Provide the (x, y) coordinate of the cell's center where the given text is located.  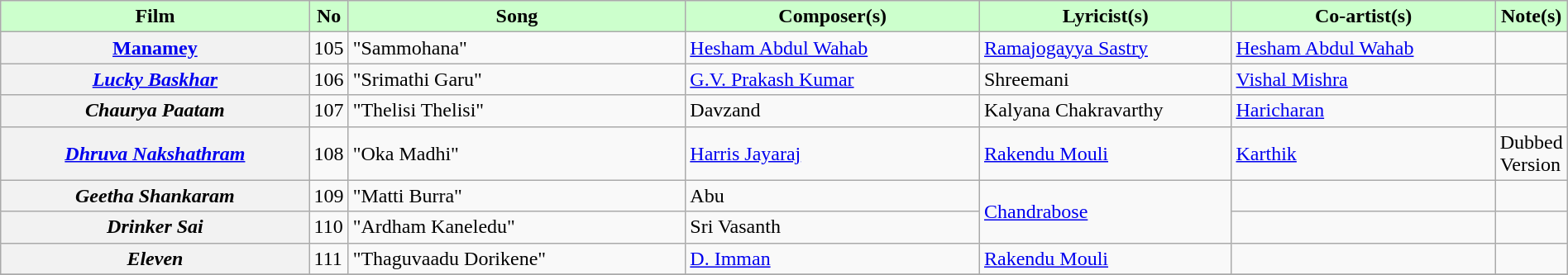
Lyricist(s) (1105, 17)
"Thaguvaadu Dorikene" (517, 258)
No (329, 17)
"Oka Madhi" (517, 154)
107 (329, 111)
D. Imman (833, 258)
Harris Jayaraj (833, 154)
106 (329, 79)
Karthik (1363, 154)
Song (517, 17)
Note(s) (1532, 17)
109 (329, 196)
Manamey (155, 48)
Lucky Baskhar (155, 79)
"Matti Burra" (517, 196)
Film (155, 17)
111 (329, 258)
Ramajogayya Sastry (1105, 48)
G.V. Prakash Kumar (833, 79)
Abu (833, 196)
Chaurya Paatam (155, 111)
Dhruva Nakshathram (155, 154)
Kalyana Chakravarthy (1105, 111)
"Ardham Kaneledu" (517, 227)
110 (329, 227)
Chandrabose (1105, 211)
Vishal Mishra (1363, 79)
105 (329, 48)
Sri Vasanth (833, 227)
Geetha Shankaram (155, 196)
"Sammohana" (517, 48)
Drinker Sai (155, 227)
Composer(s) (833, 17)
Eleven (155, 258)
Dubbed Version (1532, 154)
Davzand (833, 111)
"Thelisi Thelisi" (517, 111)
Haricharan (1363, 111)
Shreemani (1105, 79)
108 (329, 154)
Co-artist(s) (1363, 17)
"Srimathi Garu" (517, 79)
